Output the (X, Y) coordinate of the center of the cell containing the given text.  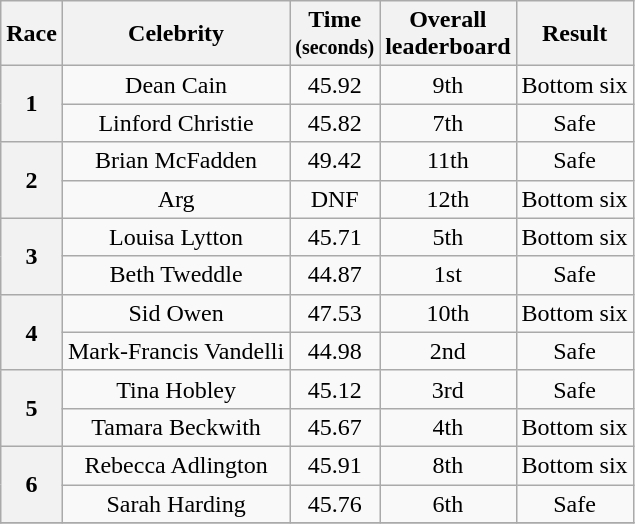
45.67 (335, 427)
47.53 (335, 313)
Tamara Beckwith (176, 427)
Dean Cain (176, 85)
Arg (176, 199)
11th (448, 161)
5 (32, 408)
Overallleaderboard (448, 34)
7th (448, 123)
3 (32, 256)
44.87 (335, 275)
Mark-Francis Vandelli (176, 351)
45.92 (335, 85)
9th (448, 85)
45.82 (335, 123)
Linford Christie (176, 123)
3rd (448, 389)
45.71 (335, 237)
Celebrity (176, 34)
4th (448, 427)
Brian McFadden (176, 161)
Sid Owen (176, 313)
5th (448, 237)
2nd (448, 351)
1 (32, 104)
1st (448, 275)
Louisa Lytton (176, 237)
2 (32, 180)
6th (448, 503)
6 (32, 484)
Sarah Harding (176, 503)
Tina Hobley (176, 389)
Result (574, 34)
10th (448, 313)
44.98 (335, 351)
12th (448, 199)
45.76 (335, 503)
Race (32, 34)
Beth Tweddle (176, 275)
Time(seconds) (335, 34)
45.12 (335, 389)
45.91 (335, 465)
49.42 (335, 161)
Rebecca Adlington (176, 465)
4 (32, 332)
DNF (335, 199)
8th (448, 465)
